Provide the [X, Y] coordinate of the cell's center where the given text is located.  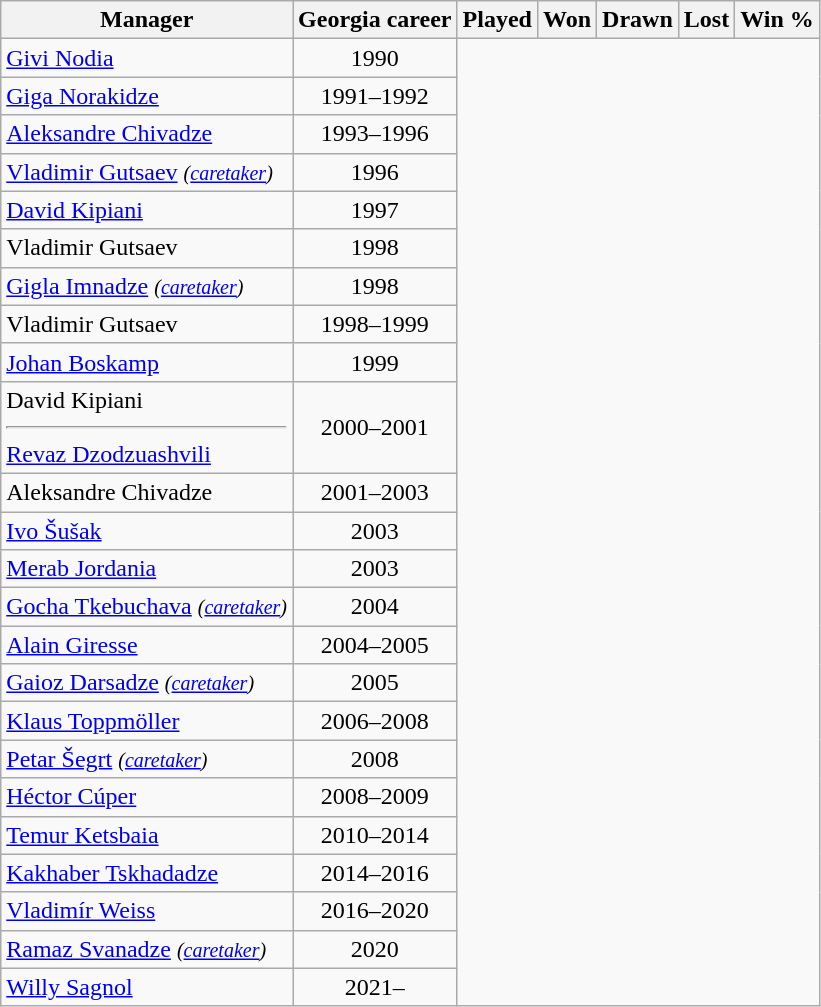
1996 [376, 172]
Kakhaber Tskhadadze [147, 873]
Drawn [638, 20]
Ivo Šušak [147, 531]
2006–2008 [376, 721]
Gaioz Darsadze (caretaker) [147, 683]
Alain Giresse [147, 645]
Willy Sagnol [147, 987]
2008 [376, 759]
David Kipiani Revaz Dzodzuashvili [147, 427]
Merab Jordania [147, 569]
1999 [376, 362]
David Kipiani [147, 210]
Vladimir Gutsaev (caretaker) [147, 172]
1991–1992 [376, 96]
Manager [147, 20]
Héctor Cúper [147, 797]
Vladimír Weiss [147, 911]
2020 [376, 949]
Klaus Toppmöller [147, 721]
2001–2003 [376, 492]
Gocha Tkebuchava (caretaker) [147, 607]
2000–2001 [376, 427]
1993–1996 [376, 134]
1998–1999 [376, 324]
Ramaz Svanadze (caretaker) [147, 949]
Gigla Imnadze (caretaker) [147, 286]
1997 [376, 210]
Played [497, 20]
Petar Šegrt (caretaker) [147, 759]
Win % [778, 20]
2021– [376, 987]
Givi Nodia [147, 58]
2014–2016 [376, 873]
Won [566, 20]
2005 [376, 683]
Temur Ketsbaia [147, 835]
Georgia career [376, 20]
Giga Norakidze [147, 96]
Lost [706, 20]
2004–2005 [376, 645]
1990 [376, 58]
2004 [376, 607]
2010–2014 [376, 835]
2016–2020 [376, 911]
Johan Boskamp [147, 362]
2008–2009 [376, 797]
